Output the [x, y] coordinate of the center of the cell containing the given text.  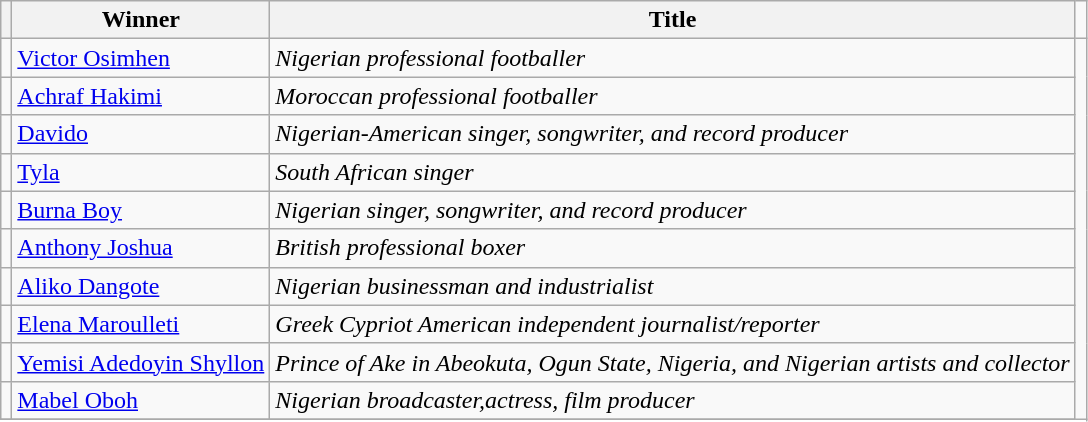
Achraf Hakimi [141, 96]
Greek Cypriot American independent journalist/reporter [672, 324]
Nigerian singer, songwriter, and record producer [672, 210]
Anthony Joshua [141, 248]
British professional boxer [672, 248]
Title [672, 20]
Moroccan professional footballer [672, 96]
Winner [141, 20]
Yemisi Adedoyin Shyllon [141, 362]
Nigerian-American singer, songwriter, and record producer [672, 134]
Victor Osimhen [141, 58]
Mabel Oboh [141, 400]
Elena Maroulleti [141, 324]
Nigerian professional footballer [672, 58]
Prince of Ake in Abeokuta, Ogun State, Nigeria, and Nigerian artists and collector [672, 362]
Aliko Dangote [141, 286]
Burna Boy [141, 210]
Davido [141, 134]
Nigerian broadcaster,actress, film producer [672, 400]
Nigerian businessman and industrialist [672, 286]
South African singer [672, 172]
Tyla [141, 172]
